Locate the cell with the specified text and output its [x, y] center coordinate. 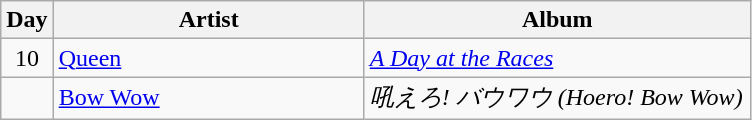
Bow Wow [208, 98]
10 [27, 58]
Day [27, 20]
Queen [208, 58]
A Day at the Races [557, 58]
吼えろ! バウワウ (Hoero! Bow Wow) [557, 98]
Artist [208, 20]
Album [557, 20]
